For the text-containing cell, return its midpoint in (x, y) coordinate format. 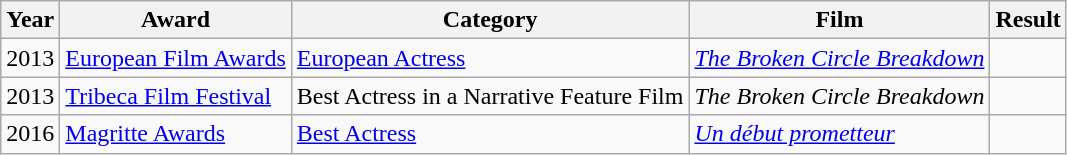
European Actress (490, 58)
Award (176, 20)
Best Actress in a Narrative Feature Film (490, 96)
Tribeca Film Festival (176, 96)
Year (30, 20)
Result (1028, 20)
Best Actress (490, 134)
Category (490, 20)
2016 (30, 134)
European Film Awards (176, 58)
Film (840, 20)
Un début prometteur (840, 134)
Magritte Awards (176, 134)
